Provide the [x, y] coordinate of the cell's center where the given text is located.  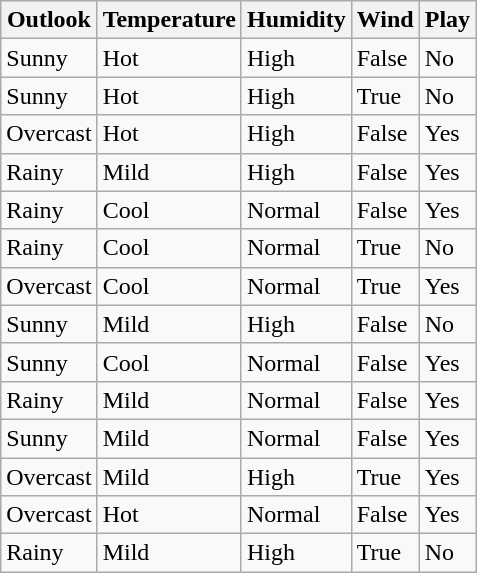
Outlook [49, 20]
Wind [385, 20]
Humidity [296, 20]
Temperature [169, 20]
Play [447, 20]
